Provide the (x, y) coordinate of the cell's center where the given text is located.  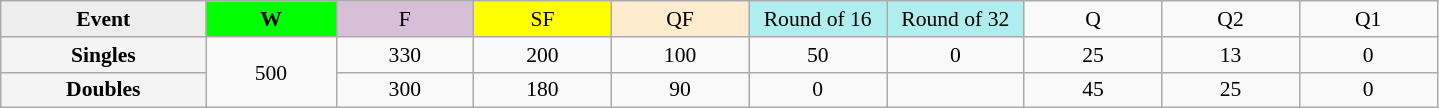
90 (680, 90)
Doubles (104, 90)
45 (1093, 90)
13 (1231, 55)
50 (818, 55)
Round of 32 (955, 19)
F (405, 19)
Q (1093, 19)
SF (543, 19)
Q2 (1231, 19)
Round of 16 (818, 19)
Event (104, 19)
300 (405, 90)
100 (680, 55)
200 (543, 55)
W (271, 19)
QF (680, 19)
Singles (104, 55)
330 (405, 55)
500 (271, 72)
Q1 (1368, 19)
180 (543, 90)
